Find where the given text appears and provide that cell's center as [X, Y] coordinate. 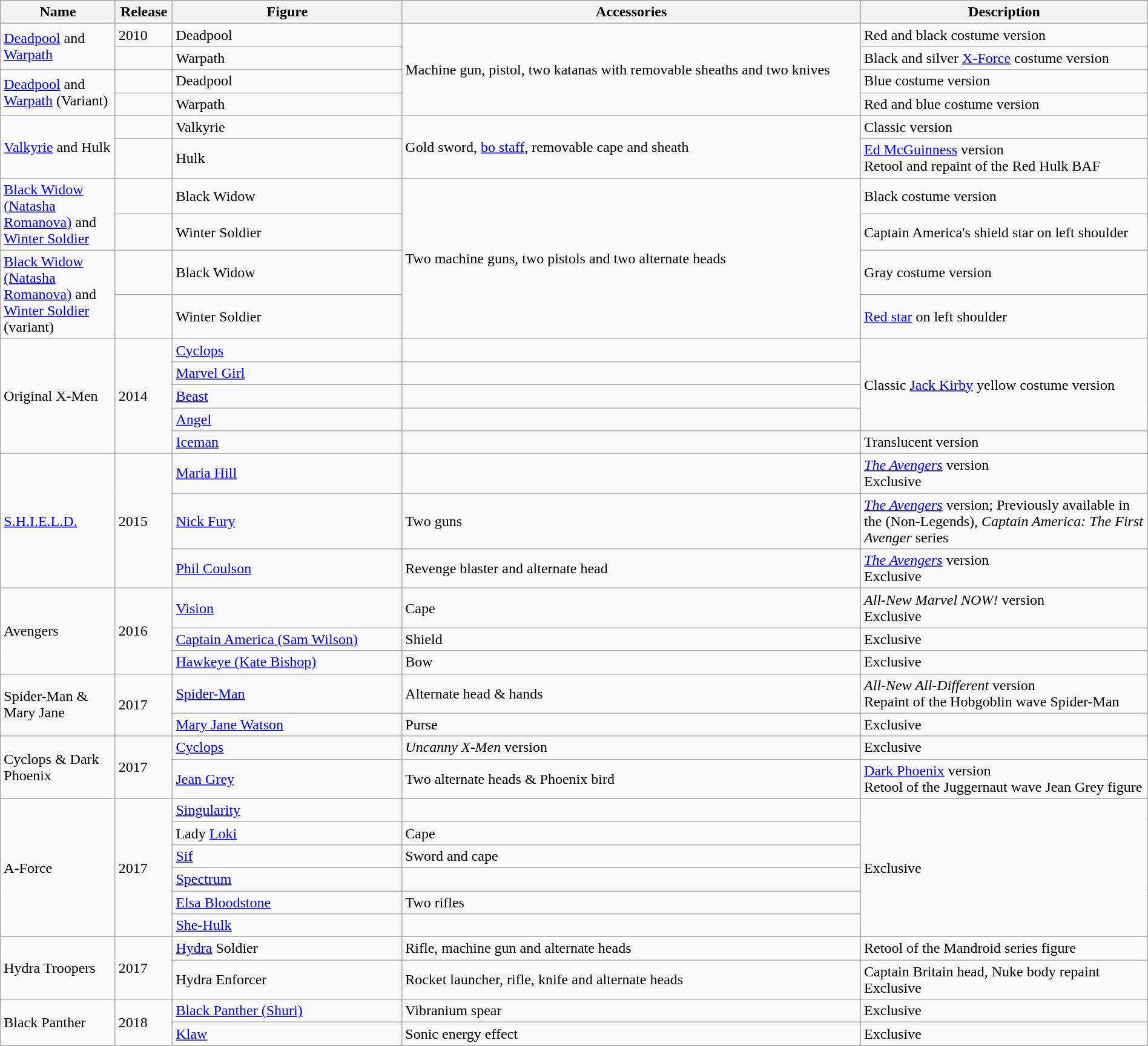
2018 [144, 1022]
Vibranium spear [632, 1011]
Phil Coulson [287, 569]
Valkyrie [287, 127]
Hydra Enforcer [287, 979]
Vision [287, 608]
Sif [287, 856]
Original X-Men [58, 396]
Two machine guns, two pistols and two alternate heads [632, 258]
Mary Jane Watson [287, 725]
Rifle, machine gun and alternate heads [632, 949]
Figure [287, 12]
Deadpool and Warpath [58, 47]
Captain Britain head, Nuke body repaintExclusive [1005, 979]
Black Panther [58, 1022]
Bow [632, 662]
Jean Grey [287, 778]
Singularity [287, 810]
The Avengers version; Previously available in the (Non-Legends), Captain America: The First Avenger series [1005, 521]
All-New All-Different versionRepaint of the Hobgoblin wave Spider-Man [1005, 694]
Rocket launcher, rifle, knife and alternate heads [632, 979]
Translucent version [1005, 442]
Avengers [58, 631]
Black costume version [1005, 196]
Dark Phoenix versionRetool of the Juggernaut wave Jean Grey figure [1005, 778]
Sonic energy effect [632, 1034]
Marvel Girl [287, 373]
Deadpool and Warpath (Variant) [58, 93]
Blue costume version [1005, 81]
Red and blue costume version [1005, 104]
2015 [144, 521]
Gold sword, bo staff, removable cape and sheath [632, 146]
Captain America's shield star on left shoulder [1005, 232]
Uncanny X-Men version [632, 748]
Black Widow (Natasha Romanova) and Winter Soldier (variant) [58, 294]
2014 [144, 396]
Valkyrie and Hulk [58, 146]
Iceman [287, 442]
Ed McGuinness versionRetool and repaint of the Red Hulk BAF [1005, 159]
Red and black costume version [1005, 35]
She-Hulk [287, 926]
Retool of the Mandroid series figure [1005, 949]
Black Panther (Shuri) [287, 1011]
Black and silver X-Force costume version [1005, 58]
2010 [144, 35]
2016 [144, 631]
Spider-Man & Mary Jane [58, 705]
Alternate head & hands [632, 694]
Hulk [287, 159]
Accessories [632, 12]
Hydra Troopers [58, 969]
Klaw [287, 1034]
Spectrum [287, 879]
Hawkeye (Kate Bishop) [287, 662]
Spider-Man [287, 694]
Maria Hill [287, 473]
Elsa Bloodstone [287, 903]
Shield [632, 639]
Two alternate heads & Phoenix bird [632, 778]
Gray costume version [1005, 272]
Angel [287, 419]
Sword and cape [632, 856]
Captain America (Sam Wilson) [287, 639]
Lady Loki [287, 833]
Two guns [632, 521]
Description [1005, 12]
Classic Jack Kirby yellow costume version [1005, 384]
Two rifles [632, 903]
Release [144, 12]
A-Force [58, 867]
Purse [632, 725]
Black Widow (Natasha Romanova) and Winter Soldier [58, 214]
Red star on left shoulder [1005, 316]
S.H.I.E.L.D. [58, 521]
Name [58, 12]
Hydra Soldier [287, 949]
Cyclops & Dark Phoenix [58, 768]
Machine gun, pistol, two katanas with removable sheaths and two knives [632, 70]
Classic version [1005, 127]
All-New Marvel NOW! versionExclusive [1005, 608]
Revenge blaster and alternate head [632, 569]
Beast [287, 396]
Nick Fury [287, 521]
